Output the [X, Y] coordinate of the center of the cell containing the given text.  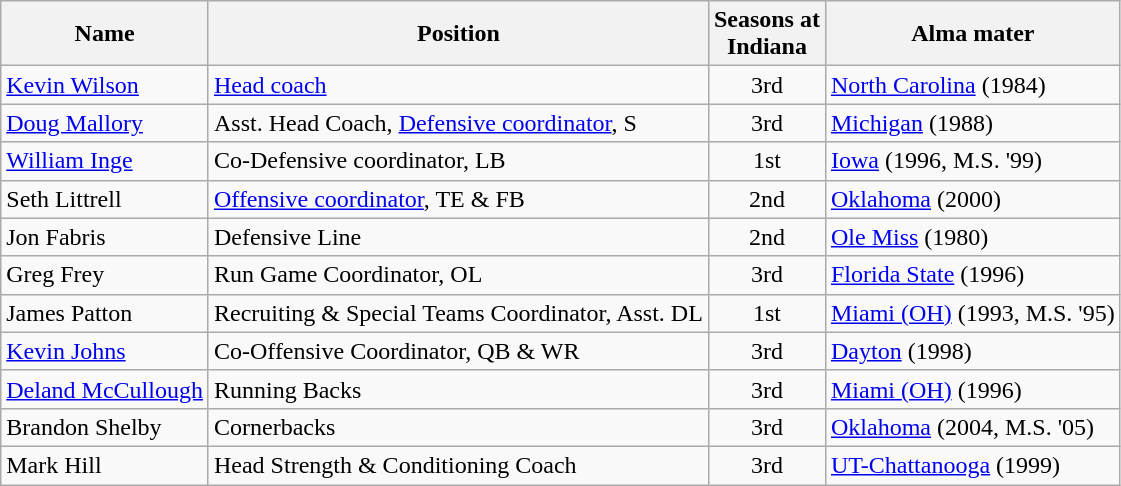
Brandon Shelby [105, 427]
Head coach [458, 85]
Kevin Wilson [105, 85]
William Inge [105, 161]
Jon Fabris [105, 237]
Dayton (1998) [972, 351]
Position [458, 34]
James Patton [105, 313]
Cornerbacks [458, 427]
Michigan (1988) [972, 123]
Iowa (1996, M.S. '99) [972, 161]
Oklahoma (2004, M.S. '05) [972, 427]
Oklahoma (2000) [972, 199]
Name [105, 34]
Mark Hill [105, 465]
Miami (OH) (1996) [972, 389]
Defensive Line [458, 237]
Seasons atIndiana [766, 34]
Alma mater [972, 34]
Offensive coordinator, TE & FB [458, 199]
Running Backs [458, 389]
Florida State (1996) [972, 275]
North Carolina (1984) [972, 85]
Recruiting & Special Teams Coordinator, Asst. DL [458, 313]
Ole Miss (1980) [972, 237]
Asst. Head Coach, Defensive coordinator, S [458, 123]
Co-Offensive Coordinator, QB & WR [458, 351]
Deland McCullough [105, 389]
Run Game Coordinator, OL [458, 275]
Seth Littrell [105, 199]
Doug Mallory [105, 123]
UT-Chattanooga (1999) [972, 465]
Co-Defensive coordinator, LB [458, 161]
Head Strength & Conditioning Coach [458, 465]
Greg Frey [105, 275]
Kevin Johns [105, 351]
Miami (OH) (1993, M.S. '95) [972, 313]
